Detect which cell encompasses the target text, then output its (x, y) center coordinate. 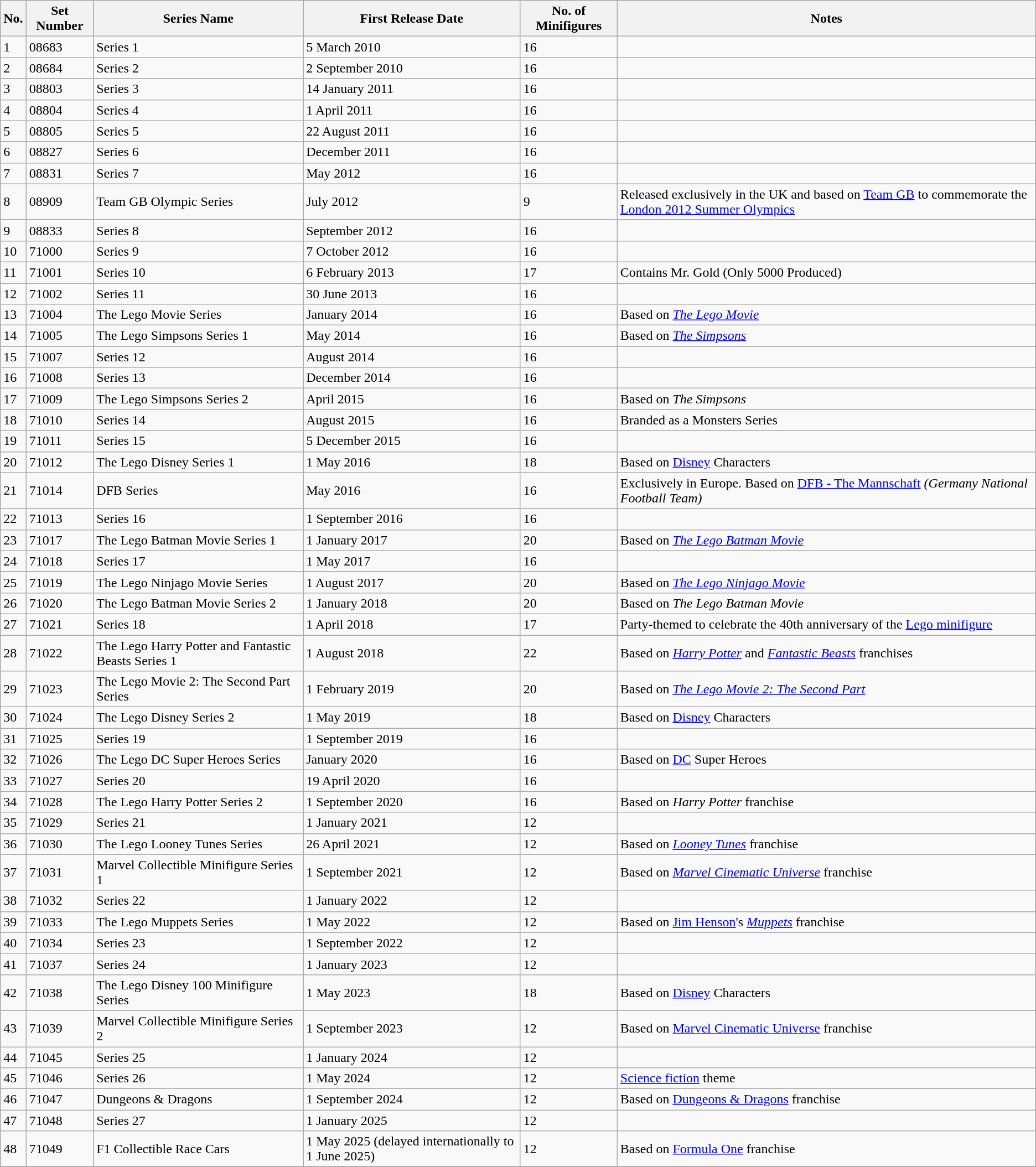
Series 27 (198, 1121)
The Lego Disney Series 2 (198, 718)
23 (13, 540)
1 January 2021 (412, 823)
27 (13, 624)
40 (13, 943)
7 October 2012 (412, 251)
Series 11 (198, 294)
39 (13, 922)
Series 25 (198, 1057)
Series 26 (198, 1078)
08827 (60, 152)
71012 (60, 462)
Based on Harry Potter and Fantastic Beasts franchises (826, 653)
1 May 2017 (412, 561)
May 2016 (412, 490)
Series 7 (198, 173)
1 May 2023 (412, 993)
71005 (60, 336)
Based on Looney Tunes franchise (826, 844)
71034 (60, 943)
Based on Dungeons & Dragons franchise (826, 1099)
47 (13, 1121)
Series 3 (198, 89)
No. (13, 19)
The Lego Muppets Series (198, 922)
2 September 2010 (412, 68)
71007 (60, 357)
71039 (60, 1028)
29 (13, 689)
Based on The Lego Movie (826, 315)
April 2015 (412, 399)
6 February 2013 (412, 272)
71029 (60, 823)
Series 17 (198, 561)
2 (13, 68)
71004 (60, 315)
71046 (60, 1078)
Exclusively in Europe. Based on DFB - The Mannschaft (Germany National Football Team) (826, 490)
71001 (60, 272)
1 April 2011 (412, 110)
The Lego Simpsons Series 1 (198, 336)
1 May 2019 (412, 718)
71026 (60, 760)
32 (13, 760)
The Lego Disney Series 1 (198, 462)
36 (13, 844)
6 (13, 152)
08831 (60, 173)
71024 (60, 718)
1 January 2024 (412, 1057)
1 (13, 47)
Series 13 (198, 378)
1 May 2025 (delayed internationally to 1 June 2025) (412, 1149)
71030 (60, 844)
19 (13, 441)
4 (13, 110)
Branded as a Monsters Series (826, 420)
43 (13, 1028)
Based on The Lego Ninjago Movie (826, 582)
7 (13, 173)
December 2011 (412, 152)
71014 (60, 490)
Contains Mr. Gold (Only 5000 Produced) (826, 272)
1 September 2019 (412, 739)
34 (13, 802)
Based on Jim Henson's Muppets franchise (826, 922)
The Lego Movie 2: The Second Part Series (198, 689)
Marvel Collectible Minifigure Series 2 (198, 1028)
Series 1 (198, 47)
December 2014 (412, 378)
Series 8 (198, 230)
71022 (60, 653)
Series 16 (198, 519)
1 September 2023 (412, 1028)
1 February 2019 (412, 689)
Series 10 (198, 272)
Party-themed to celebrate the 40th anniversary of the Lego minifigure (826, 624)
71025 (60, 739)
1 January 2025 (412, 1121)
71010 (60, 420)
71038 (60, 993)
08909 (60, 201)
08803 (60, 89)
71009 (60, 399)
71020 (60, 603)
71032 (60, 901)
11 (13, 272)
71037 (60, 964)
Series 24 (198, 964)
Series 19 (198, 739)
1 August 2018 (412, 653)
1 May 2022 (412, 922)
August 2014 (412, 357)
Series 23 (198, 943)
1 September 2016 (412, 519)
September 2012 (412, 230)
No. of Minifigures (569, 19)
January 2014 (412, 315)
08804 (60, 110)
Science fiction theme (826, 1078)
August 2015 (412, 420)
41 (13, 964)
5 March 2010 (412, 47)
19 April 2020 (412, 781)
Series 20 (198, 781)
71045 (60, 1057)
42 (13, 993)
1 September 2021 (412, 872)
1 August 2017 (412, 582)
Dungeons & Dragons (198, 1099)
Based on Formula One franchise (826, 1149)
Set Number (60, 19)
28 (13, 653)
Based on The Lego Movie 2: The Second Part (826, 689)
3 (13, 89)
Series 12 (198, 357)
1 January 2023 (412, 964)
Series 21 (198, 823)
Series 22 (198, 901)
5 (13, 131)
21 (13, 490)
The Lego Disney 100 Minifigure Series (198, 993)
37 (13, 872)
71018 (60, 561)
71028 (60, 802)
71049 (60, 1149)
14 (13, 336)
Marvel Collectible Minifigure Series 1 (198, 872)
The Lego Harry Potter and Fantastic Beasts Series 1 (198, 653)
The Lego Batman Movie Series 2 (198, 603)
Based on DC Super Heroes (826, 760)
71027 (60, 781)
The Lego Batman Movie Series 1 (198, 540)
35 (13, 823)
First Release Date (412, 19)
38 (13, 901)
January 2020 (412, 760)
1 January 2017 (412, 540)
71019 (60, 582)
1 May 2016 (412, 462)
71008 (60, 378)
08805 (60, 131)
71031 (60, 872)
Team GB Olympic Series (198, 201)
13 (13, 315)
DFB Series (198, 490)
The Lego Movie Series (198, 315)
The Lego Simpsons Series 2 (198, 399)
Series 6 (198, 152)
08684 (60, 68)
July 2012 (412, 201)
1 September 2024 (412, 1099)
1 September 2022 (412, 943)
45 (13, 1078)
The Lego Ninjago Movie Series (198, 582)
48 (13, 1149)
71021 (60, 624)
The Lego Looney Tunes Series (198, 844)
May 2012 (412, 173)
1 January 2018 (412, 603)
15 (13, 357)
The Lego Harry Potter Series 2 (198, 802)
22 August 2011 (412, 131)
Series 2 (198, 68)
1 September 2020 (412, 802)
May 2014 (412, 336)
71000 (60, 251)
Series Name (198, 19)
71048 (60, 1121)
25 (13, 582)
14 January 2011 (412, 89)
46 (13, 1099)
71017 (60, 540)
71033 (60, 922)
31 (13, 739)
1 May 2024 (412, 1078)
71011 (60, 441)
1 April 2018 (412, 624)
5 December 2015 (412, 441)
71002 (60, 294)
26 (13, 603)
30 June 2013 (412, 294)
08833 (60, 230)
Series 9 (198, 251)
71013 (60, 519)
8 (13, 201)
71047 (60, 1099)
Series 4 (198, 110)
The Lego DC Super Heroes Series (198, 760)
Released exclusively in the UK and based on Team GB to commemorate the London 2012 Summer Olympics (826, 201)
24 (13, 561)
Based on Harry Potter franchise (826, 802)
Series 5 (198, 131)
71023 (60, 689)
44 (13, 1057)
26 April 2021 (412, 844)
08683 (60, 47)
Series 18 (198, 624)
Notes (826, 19)
10 (13, 251)
33 (13, 781)
Series 14 (198, 420)
1 January 2022 (412, 901)
F1 Collectible Race Cars (198, 1149)
Series 15 (198, 441)
30 (13, 718)
